Pinpoint the cell where the given text exists, returning its (X, Y) midpoint coordinate. 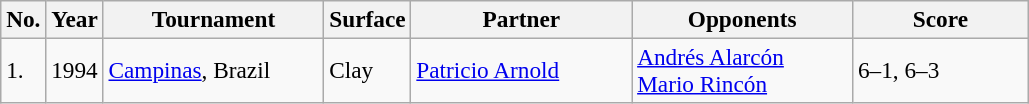
Score (941, 19)
1994 (74, 70)
Opponents (742, 19)
Partner (522, 19)
Year (74, 19)
1. (24, 70)
Andrés Alarcón Mario Rincón (742, 70)
Campinas, Brazil (214, 70)
Patricio Arnold (522, 70)
6–1, 6–3 (941, 70)
Clay (368, 70)
Surface (368, 19)
No. (24, 19)
Tournament (214, 19)
